Return the (X, Y) coordinate for the center point of the cell that contains the specified text.  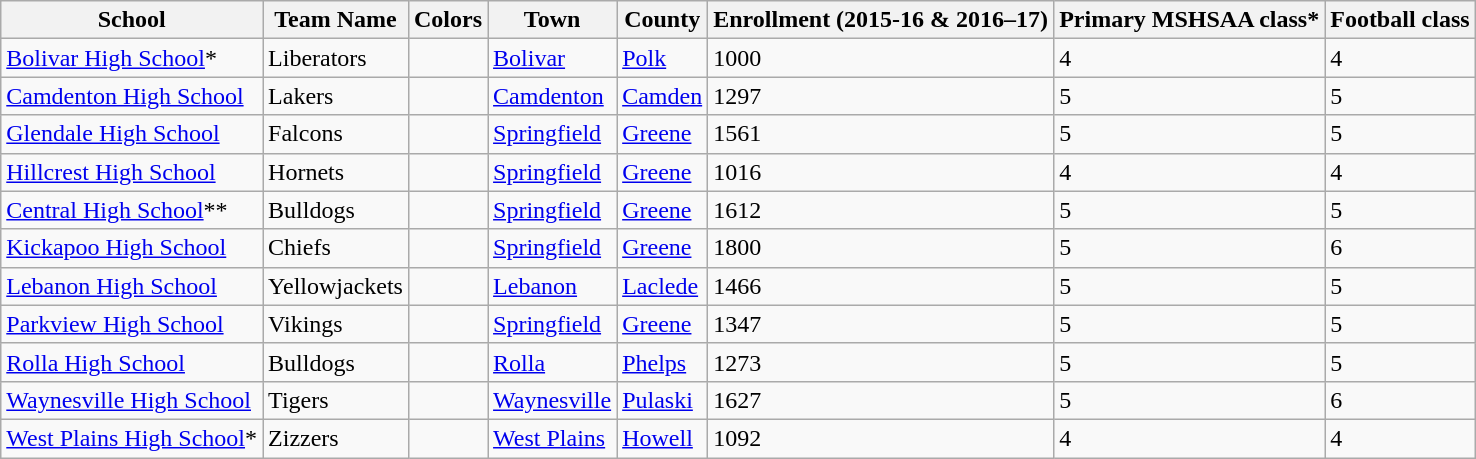
1273 (881, 362)
Laclede (662, 286)
1092 (881, 438)
Lebanon High School (132, 286)
County (662, 20)
Rolla (552, 362)
Falcons (336, 134)
Team Name (336, 20)
1297 (881, 96)
1612 (881, 210)
1347 (881, 324)
1627 (881, 400)
Yellowjackets (336, 286)
Howell (662, 438)
Hillcrest High School (132, 172)
1000 (881, 58)
1561 (881, 134)
Primary MSHSAA class* (1190, 20)
Waynesville (552, 400)
West Plains High School* (132, 438)
Zizzers (336, 438)
Hornets (336, 172)
1800 (881, 248)
West Plains (552, 438)
School (132, 20)
Parkview High School (132, 324)
Football class (1400, 20)
Tigers (336, 400)
1016 (881, 172)
1466 (881, 286)
Waynesville High School (132, 400)
Phelps (662, 362)
Liberators (336, 58)
Glendale High School (132, 134)
Chiefs (336, 248)
Pulaski (662, 400)
Camdenton (552, 96)
Vikings (336, 324)
Town (552, 20)
Lebanon (552, 286)
Bolivar (552, 58)
Central High School** (132, 210)
Kickapoo High School (132, 248)
Bolivar High School* (132, 58)
Rolla High School (132, 362)
Colors (448, 20)
Polk (662, 58)
Lakers (336, 96)
Camden (662, 96)
Enrollment (2015-16 & 2016–17) (881, 20)
Camdenton High School (132, 96)
